Return the [x, y] coordinate for the center point of the cell that contains the specified text.  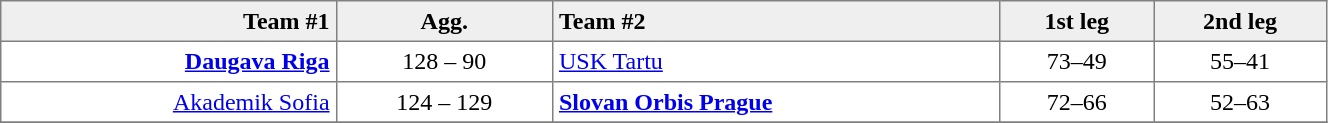
73–49 [1077, 61]
USK Tartu [776, 61]
Team #1 [169, 21]
Team #2 [776, 21]
Agg. [444, 21]
55–41 [1240, 61]
1st leg [1077, 21]
Akademik Sofia [169, 102]
72–66 [1077, 102]
2nd leg [1240, 21]
52–63 [1240, 102]
Daugava Riga [169, 61]
Slovan Orbis Prague [776, 102]
124 – 129 [444, 102]
128 – 90 [444, 61]
